Determine the [x, y] coordinate at the center of the cell enclosing the given text.  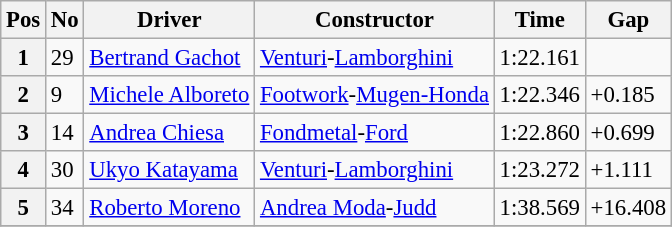
Michele Alboreto [170, 95]
Gap [628, 20]
Driver [170, 20]
Ukyo Katayama [170, 170]
Roberto Moreno [170, 208]
+0.699 [628, 133]
Constructor [375, 20]
29 [65, 58]
Time [540, 20]
Bertrand Gachot [170, 58]
5 [24, 208]
+1.111 [628, 170]
1:22.860 [540, 133]
30 [65, 170]
2 [24, 95]
No [65, 20]
+16.408 [628, 208]
1:22.346 [540, 95]
Andrea Chiesa [170, 133]
Footwork-Mugen-Honda [375, 95]
1 [24, 58]
Fondmetal-Ford [375, 133]
34 [65, 208]
3 [24, 133]
Andrea Moda-Judd [375, 208]
1:23.272 [540, 170]
Pos [24, 20]
+0.185 [628, 95]
9 [65, 95]
4 [24, 170]
1:38.569 [540, 208]
1:22.161 [540, 58]
14 [65, 133]
